Extract the (X, Y) coordinate from the center of the cell holding the provided text.  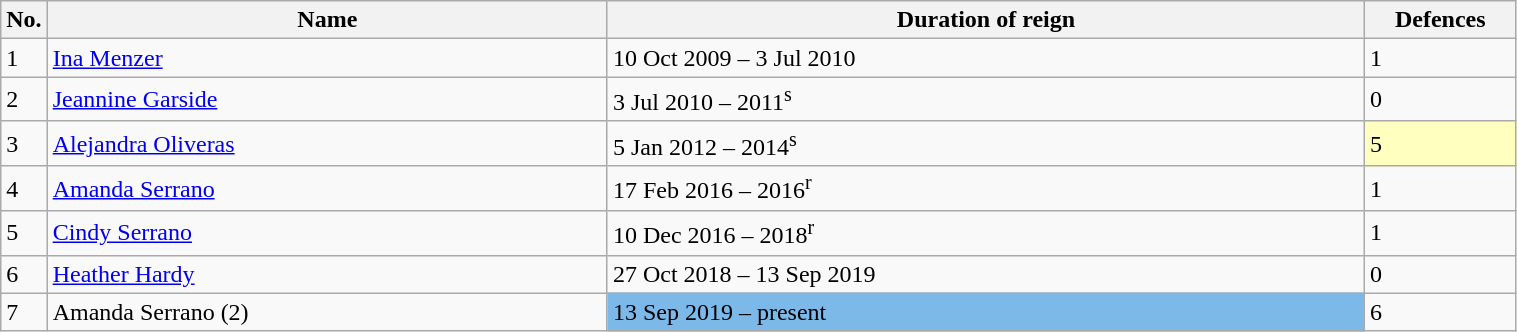
3 (24, 144)
2 (24, 100)
Heather Hardy (327, 274)
Ina Menzer (327, 58)
Amanda Serrano (327, 188)
10 Dec 2016 – 2018r (986, 234)
Duration of reign (986, 20)
17 Feb 2016 – 2016r (986, 188)
10 Oct 2009 – 3 Jul 2010 (986, 58)
Amanda Serrano (2) (327, 312)
Jeannine Garside (327, 100)
5 Jan 2012 – 2014s (986, 144)
Cindy Serrano (327, 234)
4 (24, 188)
Name (327, 20)
No. (24, 20)
7 (24, 312)
27 Oct 2018 – 13 Sep 2019 (986, 274)
3 Jul 2010 – 2011s (986, 100)
Alejandra Oliveras (327, 144)
Defences (1441, 20)
13 Sep 2019 – present (986, 312)
